From the cell containing the given text, extract its center point as (X, Y) coordinate. 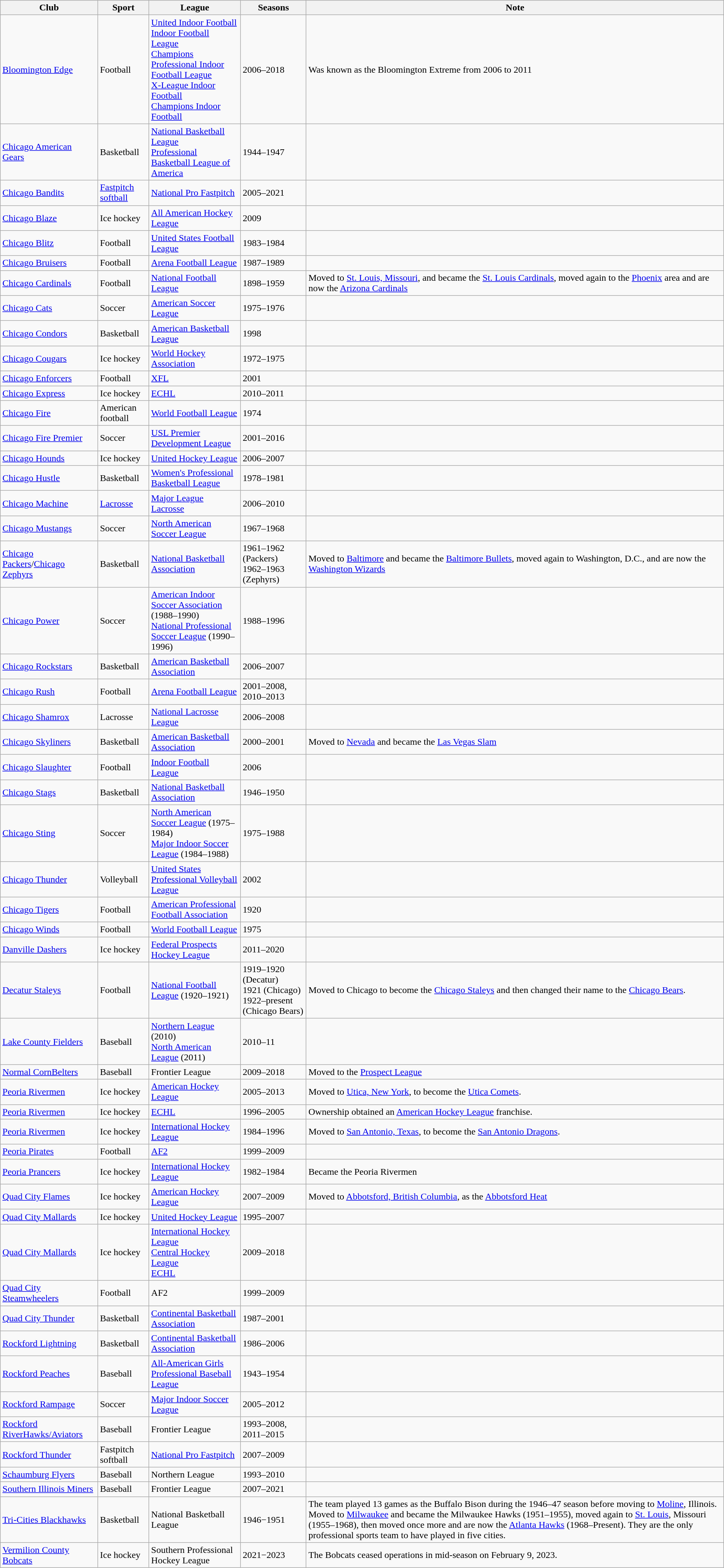
Rockford Peaches (49, 1374)
American Soccer League (195, 308)
Bloomington Edge (49, 70)
Chicago Slaughter (49, 767)
XFL (195, 378)
1987–2001 (273, 1318)
Chicago Hustle (49, 478)
1988–1996 (273, 620)
2001–2016 (273, 438)
Club (49, 8)
Northern League (195, 1474)
Chicago Thunder (49, 879)
National Football League (195, 283)
1946–1950 (273, 792)
1995–2007 (273, 1217)
2010–11 (273, 1042)
2005–2013 (273, 1092)
1943–1954 (273, 1374)
1974 (273, 413)
1972–1975 (273, 358)
Rockford RiverHawks/Aviators (49, 1429)
Decatur Staleys (49, 990)
1944–1947 (273, 152)
Chicago Shamrox (49, 717)
2021−2023 (273, 1555)
2006 (273, 767)
Women's Professional Basketball League (195, 478)
Southern Illinois Miners (49, 1489)
Chicago American Gears (49, 152)
2006–2018 (273, 70)
1920 (273, 909)
1987–1989 (273, 263)
Quad City Thunder (49, 1318)
1993–2010 (273, 1474)
1983–1984 (273, 243)
The Bobcats ceased operations in mid-season on February 9, 2023. (515, 1555)
1898–1959 (273, 283)
Moved to Chicago to become the Chicago Staleys and then changed their name to the Chicago Bears. (515, 990)
Moved to San Antonio, Texas, to become the San Antonio Dragons. (515, 1131)
All American Hockey League (195, 218)
Federal Prospects Hockey League (195, 950)
Indoor Football League (195, 767)
Danville Dashers (49, 950)
1986–2006 (273, 1343)
1982–1984 (273, 1172)
Quad City Flames (49, 1196)
North American Soccer League (1975–1984) Major Indoor Soccer League (1984–1988) (195, 833)
Lake County Fielders (49, 1042)
Vermilion County Bobcats (49, 1555)
Chicago Condors (49, 333)
League (195, 8)
2005–2012 (273, 1404)
Chicago Stags (49, 792)
National Basketball LeagueProfessional Basketball League of America (195, 152)
Chicago Blaze (49, 218)
Was known as the Bloomington Extreme from 2006 to 2011 (515, 70)
Chicago Fire Premier (49, 438)
Major Indoor Soccer League (195, 1404)
2005–2021 (273, 193)
Major League Lacrosse (195, 503)
2009 (273, 218)
2002 (273, 879)
2007–2021 (273, 1489)
Chicago Cougars (49, 358)
1975–1988 (273, 833)
Chicago Rockstars (49, 667)
American Basketball League (195, 333)
2006–2010 (273, 503)
Moved to Abbotsford, British Columbia, as the Abbotsford Heat (515, 1196)
Chicago Power (49, 620)
1993–2008, 2011–2015 (273, 1429)
1998 (273, 333)
United States Professional Volleyball League (195, 879)
World Hockey Association (195, 358)
2006–2008 (273, 717)
Moved to the Prospect League (515, 1072)
Peoria Prancers (49, 1172)
1961–1962 (Packers) 1962–1963 (Zephyrs) (273, 564)
Chicago Skyliners (49, 742)
Sport (123, 8)
1978–1981 (273, 478)
Moved to Nevada and became the Las Vegas Slam (515, 742)
North American Soccer League (195, 528)
Chicago Cats (49, 308)
1919–1920 (Decatur) 1921 (Chicago) 1922–present (Chicago Bears) (273, 990)
Schaumburg Flyers (49, 1474)
2011–2020 (273, 950)
Note (515, 8)
National Football League (1920–1921) (195, 990)
Chicago Express (49, 393)
American Indoor Soccer Association (1988–1990) National Professional Soccer League (1990–1996) (195, 620)
2001 (273, 378)
United States Football League (195, 243)
USL Premier Development League (195, 438)
2000–2001 (273, 742)
All-American Girls Professional Baseball League (195, 1374)
American football (123, 413)
Chicago Bandits (49, 193)
Chicago Mustangs (49, 528)
1975 (273, 930)
Moved to St. Louis, Missouri, and became the St. Louis Cardinals, moved again to the Phoenix area and are now the Arizona Cardinals (515, 283)
International Hockey LeagueCentral Hockey LeagueECHL (195, 1252)
Ownership obtained an American Hockey League franchise. (515, 1112)
Chicago Packers/Chicago Zephyrs (49, 564)
1946−1951 (273, 1520)
2001–2008, 2010–2013 (273, 691)
Chicago Enforcers (49, 378)
1996–2005 (273, 1112)
Chicago Bruisers (49, 263)
Northern League (2010)North American League (2011) (195, 1042)
Peoria Pirates (49, 1152)
Chicago Fire (49, 413)
Chicago Machine (49, 503)
1967–1968 (273, 528)
United Indoor FootballIndoor Football LeagueChampions Professional Indoor Football LeagueX-League Indoor FootballChampions Indoor Football (195, 70)
National Lacrosse League (195, 717)
Moved to Utica, New York, to become the Utica Comets. (515, 1092)
Tri-Cities Blackhawks (49, 1520)
Chicago Hounds (49, 458)
Chicago Rush (49, 691)
National Basketball League (195, 1520)
Volleyball (123, 879)
Moved to Baltimore and became the Baltimore Bullets, moved again to Washington, D.C., and are now the Washington Wizards (515, 564)
Rockford Rampage (49, 1404)
1984–1996 (273, 1131)
Normal CornBelters (49, 1072)
Seasons (273, 8)
Quad City Steamwheelers (49, 1293)
Rockford Lightning (49, 1343)
1975–1976 (273, 308)
Chicago Cardinals (49, 283)
Chicago Sting (49, 833)
2010–2011 (273, 393)
Chicago Blitz (49, 243)
Rockford Thunder (49, 1455)
Chicago Tigers (49, 909)
Became the Peoria Rivermen (515, 1172)
Southern Professional Hockey League (195, 1555)
American Professional Football Association (195, 909)
Chicago Winds (49, 930)
